Output the (x, y) coordinate of the center of the cell containing the given text.  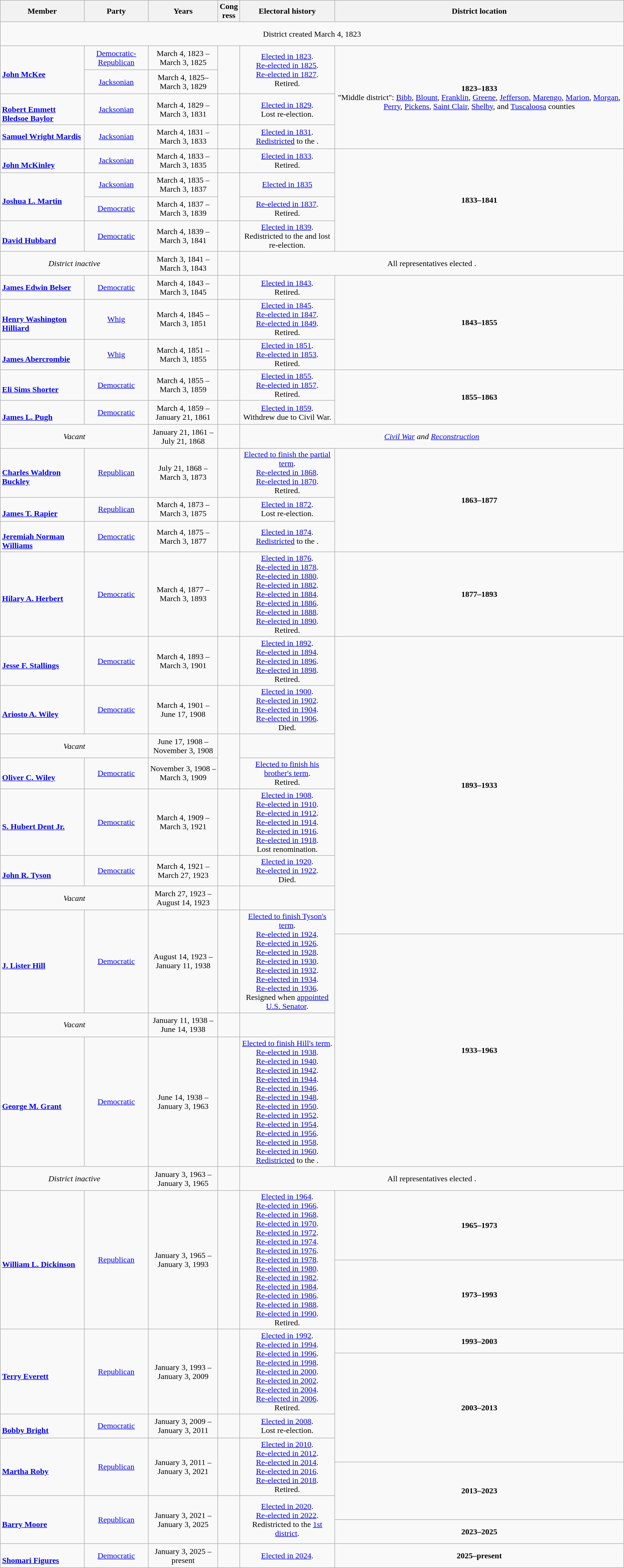
2013–2023 (479, 1491)
Eli Sims Shorter (42, 385)
Samuel Wright Mardis (42, 137)
March 4, 1893 –March 3, 1901 (183, 661)
March 4, 1873 –March 3, 1875 (183, 509)
Jeremiah Norman Williams (42, 536)
1973–1993 (479, 1295)
Henry Washington Hilliard (42, 319)
Party (116, 11)
January 3, 2025 –present (183, 1556)
1833–1841 (479, 200)
David Hubbard (42, 236)
January 11, 1938 –June 14, 1938 (183, 1025)
March 4, 1901 –June 17, 1908 (183, 709)
March 4, 1835 –March 3, 1837 (183, 185)
March 4, 1921 –March 27, 1923 (183, 871)
Elected in 1843.Retired. (287, 287)
Elected in 2020.Re-elected in 2022.Redistricted to the 1st district. (287, 1520)
March 4, 1839 –March 3, 1841 (183, 236)
Joshua L. Martin (42, 197)
1993–2003 (479, 1341)
Barry Moore (42, 1520)
Elected in 1855.Re-elected in 1857.Retired. (287, 385)
Congress (229, 11)
Shomari Figures (42, 1556)
Jesse F. Stallings (42, 661)
1877–1893 (479, 594)
March 4, 1855 –March 3, 1859 (183, 385)
June 17, 1908 –November 3, 1908 (183, 746)
S. Hubert Dent Jr. (42, 822)
January 3, 1963 –January 3, 1965 (183, 1179)
Robert Emmett Bledsoe Baylor (42, 109)
Elected in 1831.Redistricted to the . (287, 137)
Terry Everett (42, 1372)
March 4, 1859 –January 21, 1861 (183, 412)
1863–1877 (479, 500)
Elected in 1920.Re-elected in 1922.Died. (287, 871)
January 3, 2021 – January 3, 2025 (183, 1520)
James Abercrombie (42, 354)
District location (479, 11)
Elected in 1900.Re-elected in 1902.Re-elected in 1904.Re-elected in 1906.Died. (287, 709)
Elected to finish his brother's term.Retired. (287, 773)
James T. Rapier (42, 509)
March 4, 1825–March 3, 1829 (183, 82)
Years (183, 11)
Oliver C. Wiley (42, 773)
January 3, 1965 –January 3, 1993 (183, 1260)
March 4, 1877 –March 3, 1893 (183, 594)
1933–1963 (479, 1050)
John McKinley (42, 161)
James L. Pugh (42, 412)
Elected in 1859.Withdrew due to Civil War. (287, 412)
Charles Waldron Buckley (42, 473)
March 4, 1851 –March 3, 1855 (183, 354)
Martha Roby (42, 1467)
Electoral history (287, 11)
William L. Dickinson (42, 1260)
George M. Grant (42, 1102)
Re-elected in 1837.Retired. (287, 209)
Elected in 1833.Retired. (287, 161)
Elected in 2010.Re-elected in 2012.Re-elected in 2014.Re-elected in 2016.Re-elected in 2018.Retired. (287, 1467)
Member (42, 11)
1855–1863 (479, 397)
2003–2013 (479, 1408)
January 3, 1993 –January 3, 2009 (183, 1372)
Elected in 2008.Lost re-election. (287, 1426)
John McKee (42, 70)
Democratic-Republican (116, 58)
March 4, 1845 –March 3, 1851 (183, 319)
Elected in 1892.Re-elected in 1894.Re-elected in 1896.Re-elected in 1898.Retired. (287, 661)
January 21, 1861 –July 21, 1868 (183, 436)
Elected in 1823.Re-elected in 1825.Re-elected in 1827.Retired. (287, 70)
2023–2025 (479, 1532)
Elected to finish the partial term.Re-elected in 1868.Re-elected in 1870.Retired. (287, 473)
July 21, 1868 –March 3, 1873 (183, 473)
Elected in 2024. (287, 1556)
March 4, 1823 –March 3, 1825 (183, 58)
November 3, 1908 –March 3, 1909 (183, 773)
March 27, 1923 –August 14, 1923 (183, 898)
Elected in 1851.Re-elected in 1853.Retired. (287, 354)
January 3, 2009 –January 3, 2011 (183, 1426)
Civil War and Reconstruction (432, 436)
Elected in 1835 (287, 185)
2025–present (479, 1556)
Elected in 1839.Redistricted to the and lost re-election. (287, 236)
March 4, 1829 –March 3, 1831 (183, 109)
Elected in 1829.Lost re-election. (287, 109)
Elected in 1874.Redistricted to the . (287, 536)
John R. Tyson (42, 871)
James Edwin Belser (42, 287)
March 4, 1875 –March 3, 1877 (183, 536)
June 14, 1938 –January 3, 1963 (183, 1102)
J. Lister Hill (42, 962)
Hilary A. Herbert (42, 594)
March 4, 1843 –March 3, 1845 (183, 287)
March 4, 1909 –March 3, 1921 (183, 822)
March 4, 1837 –March 3, 1839 (183, 209)
Bobby Bright (42, 1426)
March 4, 1831 –March 3, 1833 (183, 137)
Elected in 1908.Re-elected in 1910.Re-elected in 1912.Re-elected in 1914.Re-elected in 1916.Re-elected in 1918.Lost renomination. (287, 822)
March 3, 1841 –March 3, 1843 (183, 263)
1843–1855 (479, 323)
1893–1933 (479, 785)
August 14, 1923 –January 11, 1938 (183, 962)
1965–1973 (479, 1225)
Ariosto A. Wiley (42, 709)
Elected in 1872.Lost re-election. (287, 509)
January 3, 2011 –January 3, 2021 (183, 1467)
District created March 4, 1823 (312, 34)
March 4, 1833 –March 3, 1835 (183, 161)
Elected in 1845.Re-elected in 1847.Re-elected in 1849.Retired. (287, 319)
